Search for the cell housing the specified text and yield its (x, y) center coordinate. 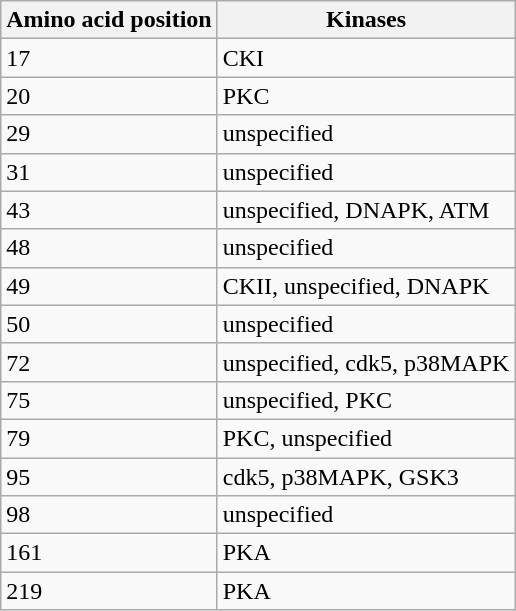
Amino acid position (109, 20)
CKII, unspecified, DNAPK (366, 286)
98 (109, 515)
48 (109, 248)
20 (109, 96)
unspecified, PKC (366, 400)
Kinases (366, 20)
161 (109, 553)
43 (109, 210)
31 (109, 172)
PKC, unspecified (366, 438)
75 (109, 400)
79 (109, 438)
unspecified, DNAPK, ATM (366, 210)
unspecified, cdk5, p38MAPK (366, 362)
17 (109, 58)
49 (109, 286)
PKC (366, 96)
29 (109, 134)
95 (109, 477)
CKI (366, 58)
219 (109, 591)
50 (109, 324)
72 (109, 362)
cdk5, p38MAPK, GSK3 (366, 477)
